Return (X, Y) of the center of cell containing provided text 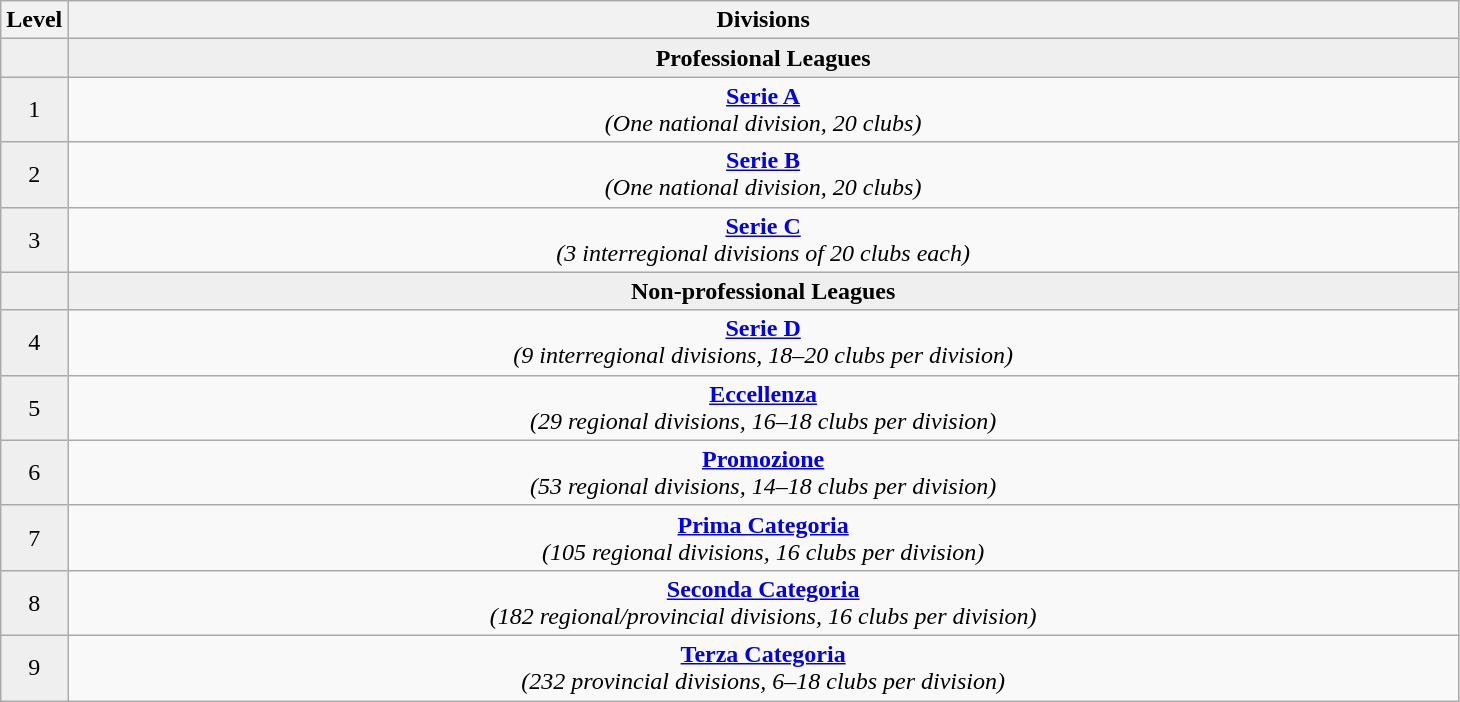
Promozione(53 regional divisions, 14–18 clubs per division) (764, 472)
7 (34, 538)
6 (34, 472)
Prima Categoria(105 regional divisions, 16 clubs per division) (764, 538)
2 (34, 174)
Seconda Categoria(182 regional/provincial divisions, 16 clubs per division) (764, 602)
8 (34, 602)
Professional Leagues (764, 58)
Divisions (764, 20)
4 (34, 342)
Eccellenza(29 regional divisions, 16–18 clubs per division) (764, 408)
Terza Categoria(232 provincial divisions, 6–18 clubs per division) (764, 668)
Serie B(One national division, 20 clubs) (764, 174)
Serie C(3 interregional divisions of 20 clubs each) (764, 240)
5 (34, 408)
Level (34, 20)
Serie A(One national division, 20 clubs) (764, 110)
9 (34, 668)
Non-professional Leagues (764, 291)
3 (34, 240)
1 (34, 110)
Serie D(9 interregional divisions, 18–20 clubs per division) (764, 342)
